From the cell containing the given text, extract its center point as (X, Y) coordinate. 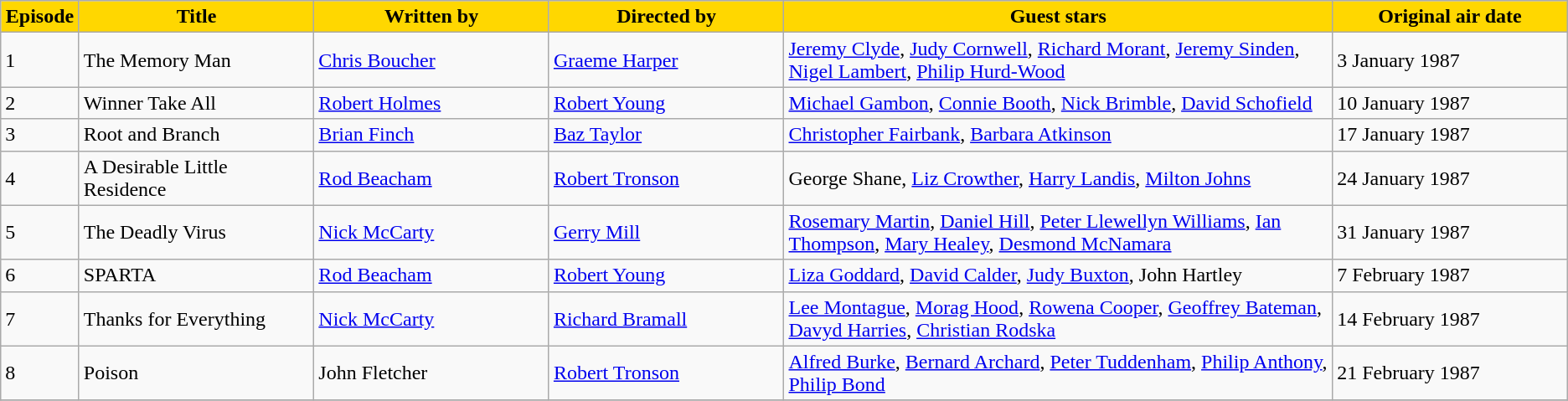
Michael Gambon, Connie Booth, Nick Brimble, David Schofield (1059, 103)
Richard Bramall (667, 318)
5 (40, 233)
Guest stars (1059, 17)
17 January 1987 (1451, 135)
1 (40, 60)
24 January 1987 (1451, 177)
3 (40, 135)
4 (40, 177)
John Fletcher (432, 373)
Brian Finch (432, 135)
Original air date (1451, 17)
21 February 1987 (1451, 373)
The Memory Man (196, 60)
31 January 1987 (1451, 233)
Directed by (667, 17)
Title (196, 17)
8 (40, 373)
6 (40, 275)
SPARTA (196, 275)
A Desirable Little Residence (196, 177)
14 February 1987 (1451, 318)
Alfred Burke, Bernard Archard, Peter Tuddenham, Philip Anthony, Philip Bond (1059, 373)
George Shane, Liz Crowther, Harry Landis, Milton Johns (1059, 177)
Robert Holmes (432, 103)
Baz Taylor (667, 135)
Gerry Mill (667, 233)
Rosemary Martin, Daniel Hill, Peter Llewellyn Williams, Ian Thompson, Mary Healey, Desmond McNamara (1059, 233)
Episode (40, 17)
Liza Goddard, David Calder, Judy Buxton, John Hartley (1059, 275)
Winner Take All (196, 103)
The Deadly Virus (196, 233)
Graeme Harper (667, 60)
7 (40, 318)
Lee Montague, Morag Hood, Rowena Cooper, Geoffrey Bateman, Davyd Harries, Christian Rodska (1059, 318)
2 (40, 103)
7 February 1987 (1451, 275)
Poison (196, 373)
Christopher Fairbank, Barbara Atkinson (1059, 135)
Written by (432, 17)
Chris Boucher (432, 60)
Root and Branch (196, 135)
10 January 1987 (1451, 103)
Thanks for Everything (196, 318)
Jeremy Clyde, Judy Cornwell, Richard Morant, Jeremy Sinden, Nigel Lambert, Philip Hurd-Wood (1059, 60)
3 January 1987 (1451, 60)
